Detect which cell encompasses the target text, then output its [x, y] center coordinate. 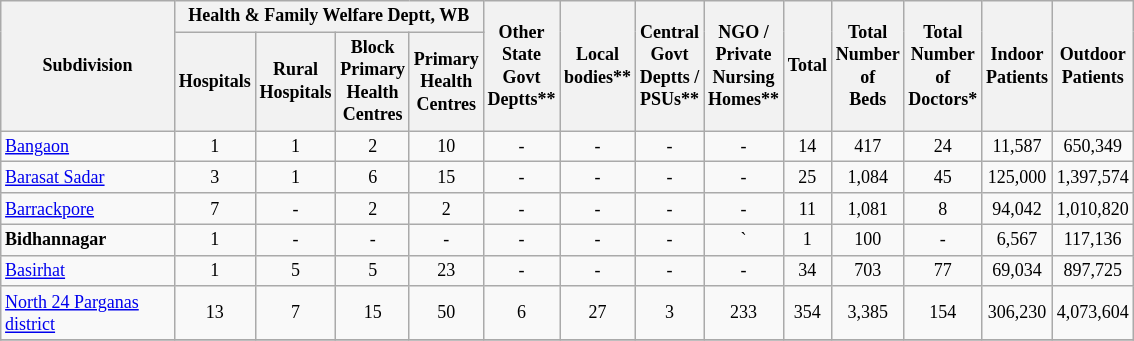
Bangaon [88, 146]
125,000 [1018, 178]
TotalNumberofBeds [868, 66]
11,587 [1018, 146]
OtherStateGovtDeptts** [522, 66]
50 [446, 313]
1,397,574 [1092, 178]
1,084 [868, 178]
10 [446, 146]
233 [744, 313]
23 [446, 270]
45 [943, 178]
PrimaryHealthCentres [446, 82]
Barasat Sadar [88, 178]
25 [807, 178]
117,136 [1092, 240]
417 [868, 146]
14 [807, 146]
Health & Family Welfare Deptt, WB [328, 16]
1,081 [868, 208]
11 [807, 208]
Total [807, 66]
94,042 [1018, 208]
100 [868, 240]
Basirhat [88, 270]
34 [807, 270]
BlockPrimaryHealthCentres [373, 82]
Bidhannagar [88, 240]
IndoorPatients [1018, 66]
8 [943, 208]
27 [598, 313]
6,567 [1018, 240]
RuralHospitals [296, 82]
Barrackpore [88, 208]
354 [807, 313]
Hospitals [214, 82]
CentralGovtDeptts /PSUs** [669, 66]
TotalNumberofDoctors* [943, 66]
` [744, 240]
77 [943, 270]
154 [943, 313]
North 24 Parganas district [88, 313]
703 [868, 270]
OutdoorPatients [1092, 66]
897,725 [1092, 270]
Localbodies** [598, 66]
306,230 [1018, 313]
3,385 [868, 313]
1,010,820 [1092, 208]
24 [943, 146]
Subdivision [88, 66]
69,034 [1018, 270]
NGO /PrivateNursingHomes** [744, 66]
4,073,604 [1092, 313]
13 [214, 313]
650,349 [1092, 146]
